Return (X, Y) of the center of cell containing provided text 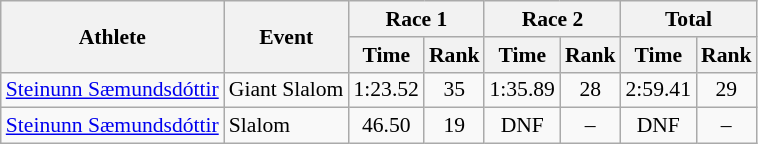
29 (726, 90)
Event (286, 36)
2:59.41 (658, 90)
Race 2 (552, 19)
Total (689, 19)
Giant Slalom (286, 90)
Athlete (112, 36)
46.50 (386, 126)
1:35.89 (522, 90)
19 (454, 126)
35 (454, 90)
28 (590, 90)
1:23.52 (386, 90)
Slalom (286, 126)
Race 1 (416, 19)
